Provide the (x, y) coordinate of the cell's center where the given text is located.  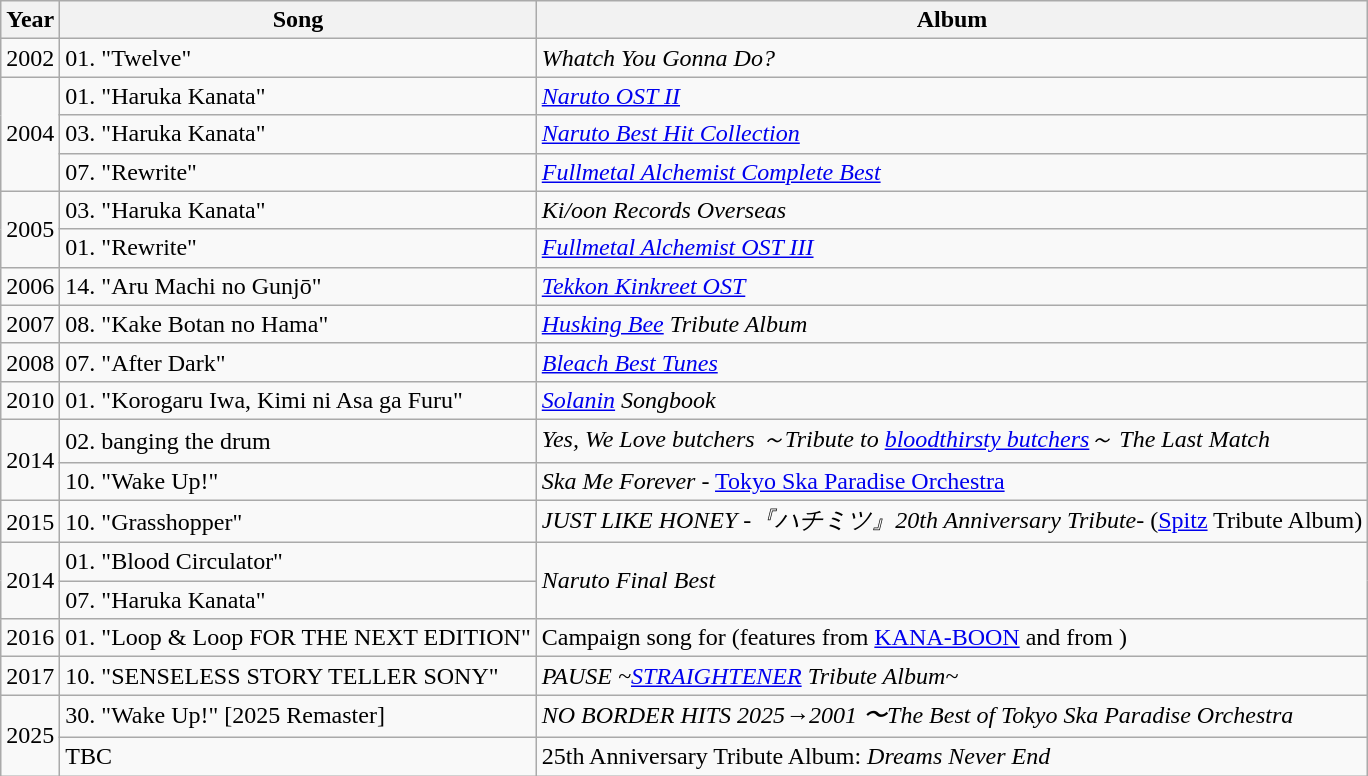
07. "Haruka Kanata" (298, 600)
PAUSE ~STRAIGHTENER Tribute Album~ (952, 676)
10. "SENSELESS STORY TELLER SONY" (298, 676)
Husking Bee Tribute Album (952, 324)
2025 (30, 736)
Whatch You Gonna Do? (952, 58)
01. "Haruka Kanata" (298, 96)
Song (298, 20)
08. "Kake Botan no Hama" (298, 324)
TBC (298, 756)
2005 (30, 229)
10. "Grasshopper" (298, 522)
JUST LIKE HONEY -『ハチミツ』20th Anniversary Tribute- (Spitz Tribute Album) (952, 522)
Tekkon Kinkreet OST (952, 286)
2004 (30, 134)
Album (952, 20)
Naruto Best Hit Collection (952, 134)
2015 (30, 522)
01. "Blood Circulator" (298, 562)
Naruto OST II (952, 96)
01. "Korogaru Iwa, Kimi ni Asa ga Furu" (298, 400)
Campaign song for (features from KANA-BOON and from ) (952, 638)
Naruto Final Best (952, 581)
10. "Wake Up!" (298, 481)
NO BORDER HITS 2025→2001 〜The Best of Tokyo Ska Paradise Orchestra (952, 716)
2016 (30, 638)
2010 (30, 400)
Bleach Best Tunes (952, 362)
30. "Wake Up!" [2025 Remaster] (298, 716)
14. "Aru Machi no Gunjō" (298, 286)
01. "Twelve" (298, 58)
Fullmetal Alchemist Complete Best (952, 172)
2017 (30, 676)
2008 (30, 362)
2006 (30, 286)
Year (30, 20)
Ska Me Forever - Tokyo Ska Paradise Orchestra (952, 481)
Fullmetal Alchemist OST III (952, 248)
01. "Rewrite" (298, 248)
07. "Rewrite" (298, 172)
Yes, We Love butchers ～Tribute to bloodthirsty butchers～ The Last Match (952, 440)
25th Anniversary Tribute Album: Dreams Never End (952, 756)
Ki/oon Records Overseas (952, 210)
2007 (30, 324)
Solanin Songbook (952, 400)
07. "After Dark" (298, 362)
02. banging the drum (298, 440)
2002 (30, 58)
01. "Loop & Loop FOR THE NEXT EDITION" (298, 638)
